From the cell containing the given text, extract its center point as [x, y] coordinate. 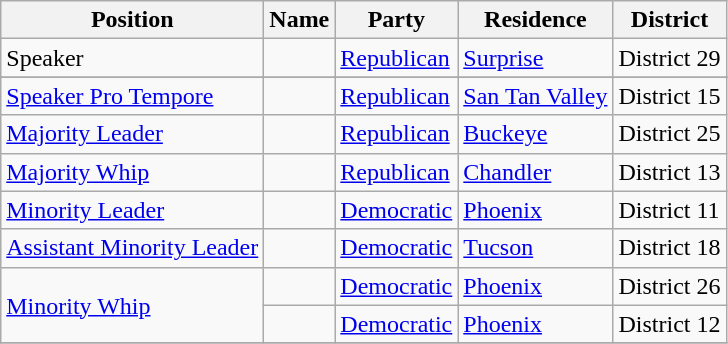
District 29 [670, 58]
Buckeye [536, 134]
District 12 [670, 324]
Surprise [536, 58]
Majority Whip [132, 172]
Position [132, 20]
Minority Leader [132, 210]
Name [300, 20]
Speaker [132, 58]
District 18 [670, 248]
Speaker Pro Tempore [132, 96]
District 25 [670, 134]
District 11 [670, 210]
Assistant Minority Leader [132, 248]
Chandler [536, 172]
Tucson [536, 248]
District [670, 20]
Minority Whip [132, 305]
District 15 [670, 96]
District 26 [670, 286]
Party [396, 20]
Residence [536, 20]
Majority Leader [132, 134]
San Tan Valley [536, 96]
District 13 [670, 172]
